Return the [x, y] coordinate for the center point of the cell that contains the specified text.  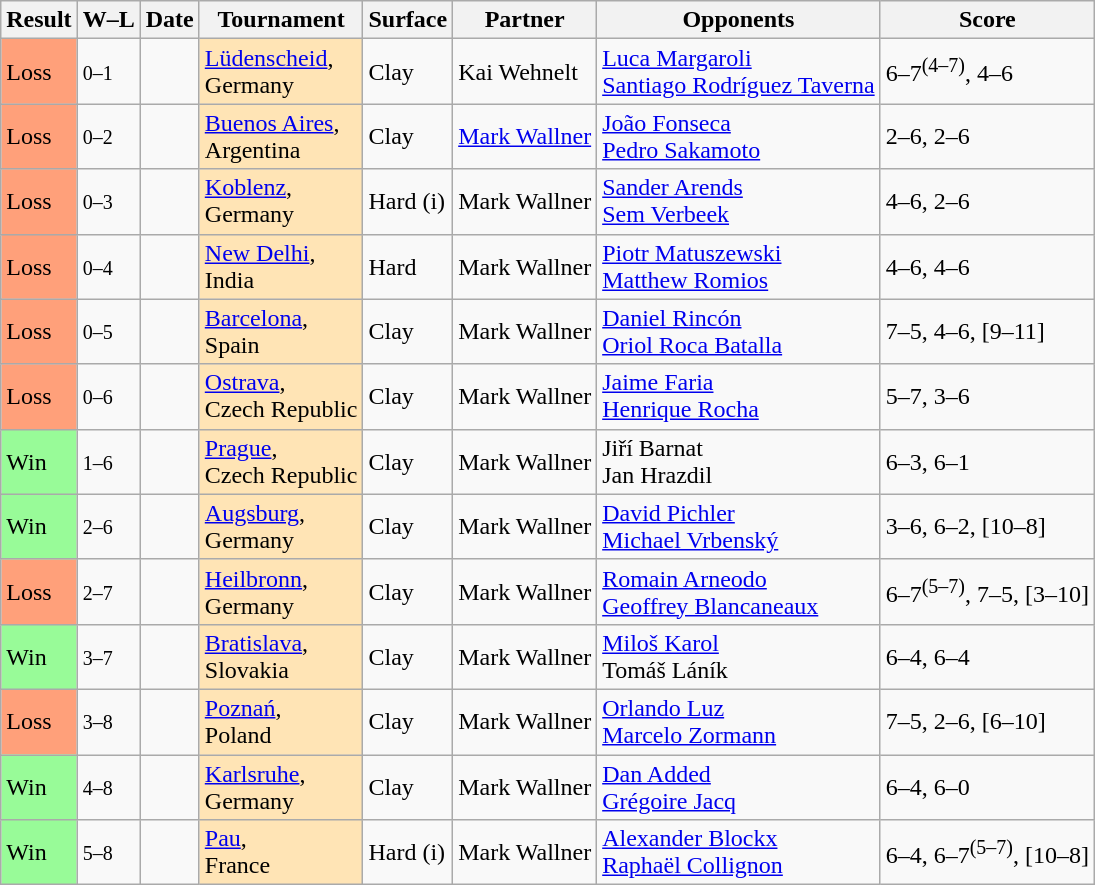
Poznań, Poland [281, 722]
0–1 [108, 72]
Barcelona, Spain [281, 332]
Koblenz, Germany [281, 202]
0–4 [108, 266]
0–3 [108, 202]
Buenos Aires, Argentina [281, 136]
David Pichler Michael Vrbenský [739, 526]
7–5, 2–6, [6–10] [987, 722]
W–L [108, 20]
Surface [408, 20]
4–8 [108, 786]
Alexander Blockx Raphaël Collignon [739, 852]
Score [987, 20]
4–6, 2–6 [987, 202]
Dan Added Grégoire Jacq [739, 786]
0–5 [108, 332]
Heilbronn, Germany [281, 592]
3–8 [108, 722]
4–6, 4–6 [987, 266]
6–4, 6–4 [987, 656]
Bratislava, Slovakia [281, 656]
0–2 [108, 136]
Karlsruhe, Germany [281, 786]
João Fonseca Pedro Sakamoto [739, 136]
Miloš Karol Tomáš Láník [739, 656]
Tournament [281, 20]
Result [39, 20]
3–6, 6–2, [10–8] [987, 526]
Jaime Faria Henrique Rocha [739, 396]
3–7 [108, 656]
New Delhi, India [281, 266]
6–4, 6–7(5–7), [10–8] [987, 852]
Orlando Luz Marcelo Zormann [739, 722]
2–7 [108, 592]
Date [170, 20]
5–7, 3–6 [987, 396]
5–8 [108, 852]
Ostrava, Czech Republic [281, 396]
2–6, 2–6 [987, 136]
Augsburg, Germany [281, 526]
Jiří Barnat Jan Hrazdil [739, 462]
0–6 [108, 396]
6–7(4–7), 4–6 [987, 72]
6–7(5–7), 7–5, [3–10] [987, 592]
Romain Arneodo Geoffrey Blancaneaux [739, 592]
Luca Margaroli Santiago Rodríguez Taverna [739, 72]
6–4, 6–0 [987, 786]
6–3, 6–1 [987, 462]
Partner [525, 20]
Hard [408, 266]
Prague, Czech Republic [281, 462]
1–6 [108, 462]
7–5, 4–6, [9–11] [987, 332]
Daniel Rincón Oriol Roca Batalla [739, 332]
Kai Wehnelt [525, 72]
Pau, France [281, 852]
2–6 [108, 526]
Piotr Matuszewski Matthew Romios [739, 266]
Lüdenscheid, Germany [281, 72]
Sander Arends Sem Verbeek [739, 202]
Opponents [739, 20]
